Detect which cell encompasses the target text, then output its (X, Y) center coordinate. 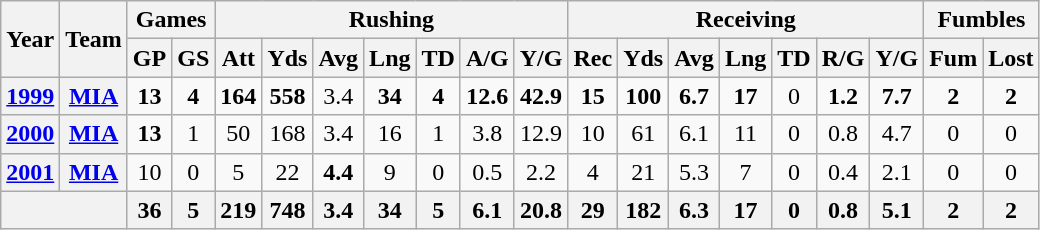
0.5 (487, 172)
Lost (1011, 58)
164 (238, 96)
12.9 (541, 134)
1999 (30, 96)
0.4 (843, 172)
5.3 (694, 172)
2001 (30, 172)
182 (644, 210)
2.2 (541, 172)
Fum (954, 58)
20.8 (541, 210)
16 (390, 134)
7 (745, 172)
61 (644, 134)
1.2 (843, 96)
748 (288, 210)
168 (288, 134)
9 (390, 172)
Games (170, 20)
36 (149, 210)
558 (288, 96)
Receiving (746, 20)
7.7 (897, 96)
Att (238, 58)
A/G (487, 58)
50 (238, 134)
Year (30, 39)
12.6 (487, 96)
6.3 (694, 210)
11 (745, 134)
219 (238, 210)
15 (593, 96)
42.9 (541, 96)
GP (149, 58)
GS (194, 58)
R/G (843, 58)
Team (94, 39)
21 (644, 172)
6.7 (694, 96)
Rec (593, 58)
Rushing (392, 20)
4.4 (338, 172)
29 (593, 210)
2.1 (897, 172)
3.8 (487, 134)
22 (288, 172)
Fumbles (982, 20)
5.1 (897, 210)
4.7 (897, 134)
2000 (30, 134)
100 (644, 96)
